Search for the cell housing the specified text and yield its [x, y] center coordinate. 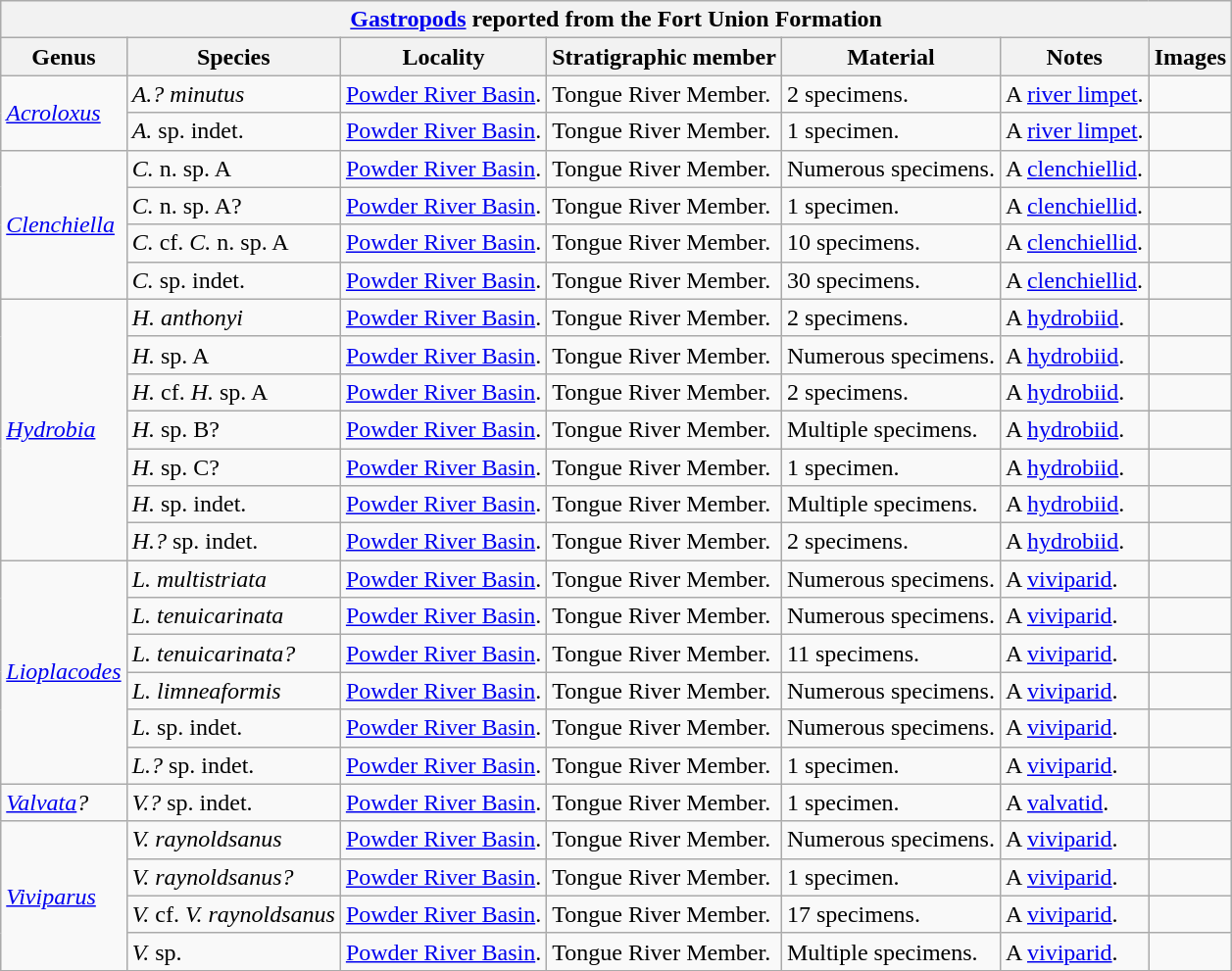
Notes [1074, 57]
A.? minutus [233, 94]
H.? sp. indet. [233, 542]
Locality [443, 57]
V. raynoldsanus [233, 840]
H. sp. A [233, 355]
Genus [64, 57]
17 specimens. [890, 914]
H. cf. H. sp. A [233, 392]
A valvatid. [1074, 802]
V.? sp. indet. [233, 802]
V. cf. V. raynoldsanus [233, 914]
30 specimens. [890, 280]
H. sp. B? [233, 429]
Lioplacodes [64, 672]
C. n. sp. A? [233, 206]
L.? sp. indet. [233, 765]
L. tenuicarinata? [233, 654]
H. anthonyi [233, 317]
Material [890, 57]
L. limneaformis [233, 691]
Images [1190, 57]
Gastropods reported from the Fort Union Formation [616, 20]
C. sp. indet. [233, 280]
Viviparus [64, 896]
Acroloxus [64, 113]
C. n. sp. A [233, 169]
10 specimens. [890, 243]
Stratigraphic member [665, 57]
H. sp. C? [233, 467]
Valvata? [64, 802]
C. cf. C. n. sp. A [233, 243]
Clenchiella [64, 224]
V. sp. [233, 951]
11 specimens. [890, 654]
L. multistriata [233, 579]
Species [233, 57]
V. raynoldsanus? [233, 877]
H. sp. indet. [233, 505]
L. tenuicarinata [233, 616]
A. sp. indet. [233, 131]
Hydrobia [64, 429]
L. sp. indet. [233, 728]
